Provide the [x, y] coordinate of the cell's center where the given text is located.  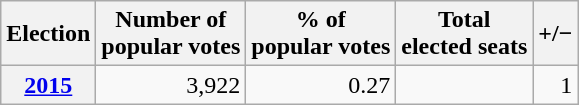
+/− [556, 34]
1 [556, 85]
% ofpopular votes [321, 34]
Election [48, 34]
2015 [48, 85]
0.27 [321, 85]
Totalelected seats [464, 34]
Number ofpopular votes [171, 34]
3,922 [171, 85]
